Locate the cell with the specified text and output its [x, y] center coordinate. 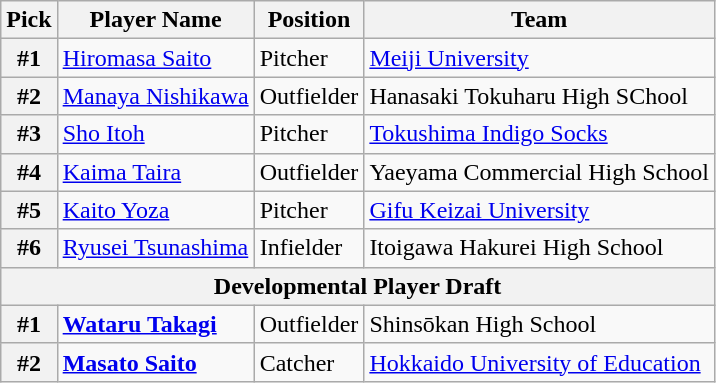
Masato Saito [156, 362]
#4 [29, 172]
Pick [29, 20]
Developmental Player Draft [358, 286]
Tokushima Indigo Socks [540, 134]
Gifu Keizai University [540, 210]
Shinsōkan High School [540, 324]
Itoigawa Hakurei High School [540, 248]
Hanasaki Tokuharu High SChool [540, 96]
Catcher [309, 362]
Manaya Nishikawa [156, 96]
Wataru Takagi [156, 324]
Ryusei Tsunashima [156, 248]
Meiji University [540, 58]
#3 [29, 134]
#5 [29, 210]
Yaeyama Commercial High School [540, 172]
Team [540, 20]
Position [309, 20]
Hokkaido University of Education [540, 362]
Player Name [156, 20]
#6 [29, 248]
Hiromasa Saito [156, 58]
Kaito Yoza [156, 210]
Sho Itoh [156, 134]
Kaima Taira [156, 172]
Infielder [309, 248]
